Extract the (x, y) coordinate from the center of the cell holding the provided text.  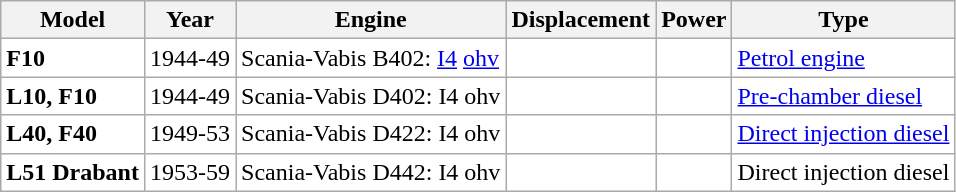
L51 Drabant (73, 172)
Scania-Vabis D402: I4 ohv (371, 96)
Model (73, 20)
Year (190, 20)
F10 (73, 58)
Petrol engine (844, 58)
L10, F10 (73, 96)
1953-59 (190, 172)
Pre-chamber diesel (844, 96)
L40, F40 (73, 134)
Scania-Vabis D422: I4 ohv (371, 134)
Power (694, 20)
1949-53 (190, 134)
Scania-Vabis D442: I4 ohv (371, 172)
Engine (371, 20)
Type (844, 20)
Displacement (581, 20)
Scania-Vabis B402: I4 ohv (371, 58)
